Determine the (X, Y) coordinate at the center of the cell enclosing the given text.  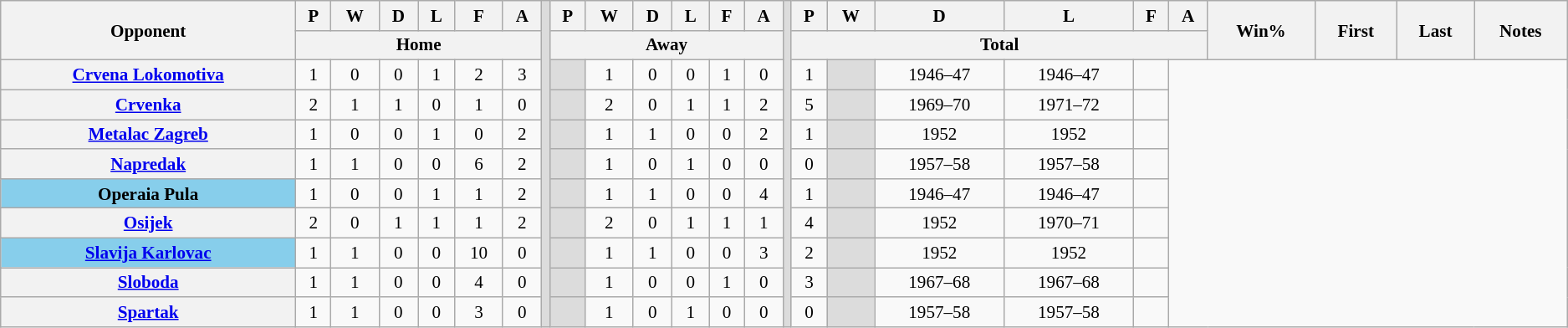
Away (667, 45)
Osijek (149, 223)
Sloboda (149, 283)
First (1356, 30)
Napredak (149, 164)
Total (999, 45)
Crvena Lokomotiva (149, 75)
Home (419, 45)
Notes (1520, 30)
Slavija Karlovac (149, 253)
5 (809, 104)
Crvenka (149, 104)
6 (478, 164)
Metalac Zagreb (149, 134)
Opponent (149, 30)
Operaia Pula (149, 192)
1969–70 (940, 104)
1971–72 (1069, 104)
Spartak (149, 311)
10 (478, 253)
1970–71 (1069, 223)
Win% (1261, 30)
Last (1436, 30)
